Pinpoint the cell where the given text exists, returning its (x, y) midpoint coordinate. 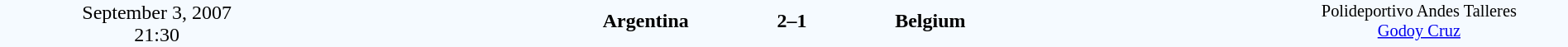
Belgium (1082, 21)
2–1 (791, 21)
Polideportivo Andes TalleresGodoy Cruz (1419, 23)
September 3, 200721:30 (157, 23)
Argentina (501, 21)
